Determine the (X, Y) coordinate at the center of the cell enclosing the given text.  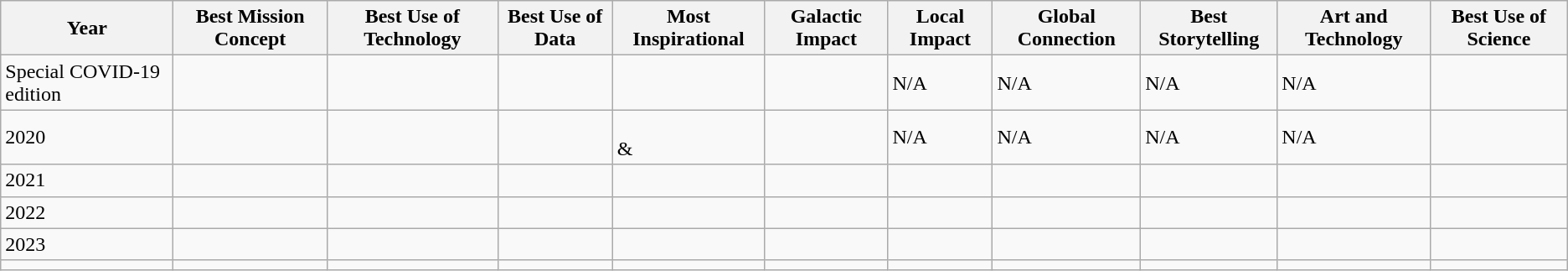
Best Mission Concept (250, 29)
2021 (87, 180)
Special COVID-19 edition (87, 82)
Year (87, 29)
2022 (87, 212)
& (689, 138)
Global Connection (1067, 29)
Best Use of Data (554, 29)
Most Inspirational (689, 29)
Local Impact (940, 29)
Best Storytelling (1210, 29)
Galactic Impact (826, 29)
2020 (87, 138)
Art and Technology (1354, 29)
Best Use of Technology (412, 29)
Best Use of Science (1499, 29)
2023 (87, 244)
